Pinpoint the cell where the given text exists, returning its [X, Y] midpoint coordinate. 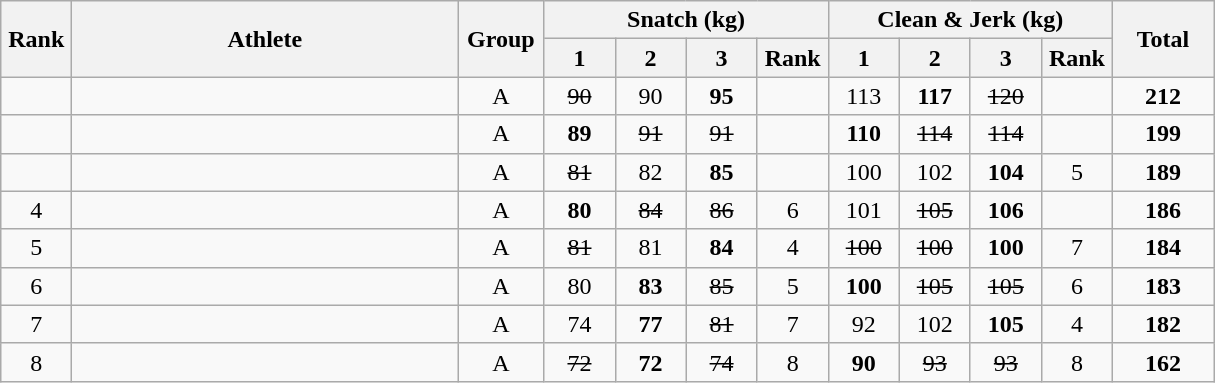
162 [1162, 362]
89 [580, 134]
Snatch (kg) [686, 20]
120 [1006, 96]
Athlete [265, 39]
189 [1162, 172]
101 [864, 210]
92 [864, 324]
Group [501, 39]
184 [1162, 248]
83 [650, 286]
95 [722, 96]
Total [1162, 39]
199 [1162, 134]
106 [1006, 210]
183 [1162, 286]
117 [934, 96]
186 [1162, 210]
104 [1006, 172]
182 [1162, 324]
110 [864, 134]
Clean & Jerk (kg) [970, 20]
77 [650, 324]
86 [722, 210]
212 [1162, 96]
113 [864, 96]
82 [650, 172]
